Search for the cell housing the specified text and yield its [x, y] center coordinate. 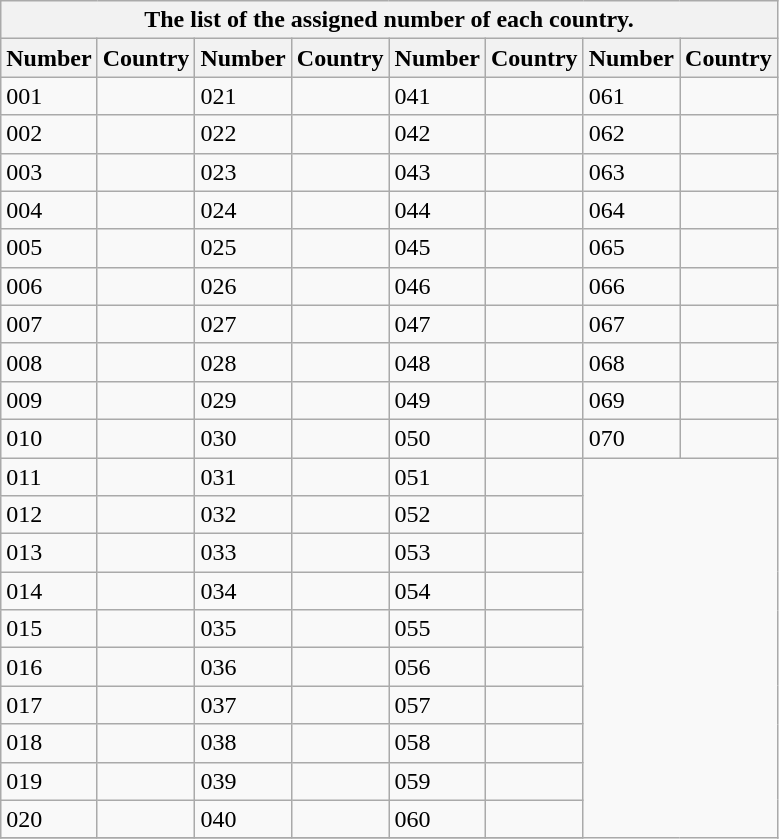
046 [437, 286]
The list of the assigned number of each country. [390, 20]
014 [49, 591]
055 [437, 629]
024 [243, 210]
059 [437, 781]
005 [49, 248]
053 [437, 553]
067 [631, 324]
050 [437, 438]
019 [49, 781]
025 [243, 248]
058 [437, 743]
051 [437, 477]
043 [437, 172]
008 [49, 362]
041 [437, 96]
038 [243, 743]
056 [437, 667]
065 [631, 248]
010 [49, 438]
057 [437, 705]
063 [631, 172]
007 [49, 324]
026 [243, 286]
047 [437, 324]
021 [243, 96]
016 [49, 667]
030 [243, 438]
006 [49, 286]
035 [243, 629]
036 [243, 667]
044 [437, 210]
042 [437, 134]
032 [243, 515]
015 [49, 629]
009 [49, 400]
031 [243, 477]
040 [243, 819]
061 [631, 96]
064 [631, 210]
062 [631, 134]
070 [631, 438]
003 [49, 172]
020 [49, 819]
001 [49, 96]
068 [631, 362]
033 [243, 553]
022 [243, 134]
004 [49, 210]
039 [243, 781]
002 [49, 134]
048 [437, 362]
054 [437, 591]
060 [437, 819]
066 [631, 286]
069 [631, 400]
012 [49, 515]
028 [243, 362]
017 [49, 705]
052 [437, 515]
034 [243, 591]
027 [243, 324]
037 [243, 705]
018 [49, 743]
013 [49, 553]
029 [243, 400]
049 [437, 400]
011 [49, 477]
045 [437, 248]
023 [243, 172]
